Provide the (X, Y) coordinate of the cell's center where the given text is located.  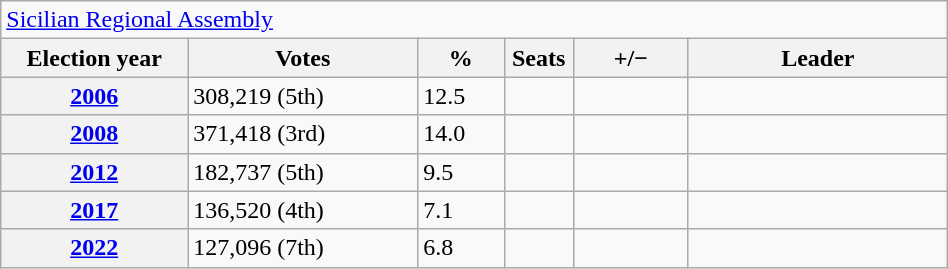
2008 (94, 134)
2017 (94, 210)
2012 (94, 172)
127,096 (7th) (303, 248)
6.8 (461, 248)
12.5 (461, 96)
Votes (303, 58)
Sicilian Regional Assembly (474, 20)
Election year (94, 58)
Seats (538, 58)
% (461, 58)
+/− (630, 58)
9.5 (461, 172)
308,219 (5th) (303, 96)
14.0 (461, 134)
371,418 (3rd) (303, 134)
2022 (94, 248)
Leader (818, 58)
7.1 (461, 210)
2006 (94, 96)
136,520 (4th) (303, 210)
182,737 (5th) (303, 172)
